Capture the cell that displays the provided text and extract its (X, Y) central coordinate. 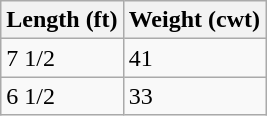
33 (194, 96)
41 (194, 58)
Weight (cwt) (194, 20)
Length (ft) (62, 20)
6 1/2 (62, 96)
7 1/2 (62, 58)
